Provide the [X, Y] coordinate of the cell's center where the given text is located.  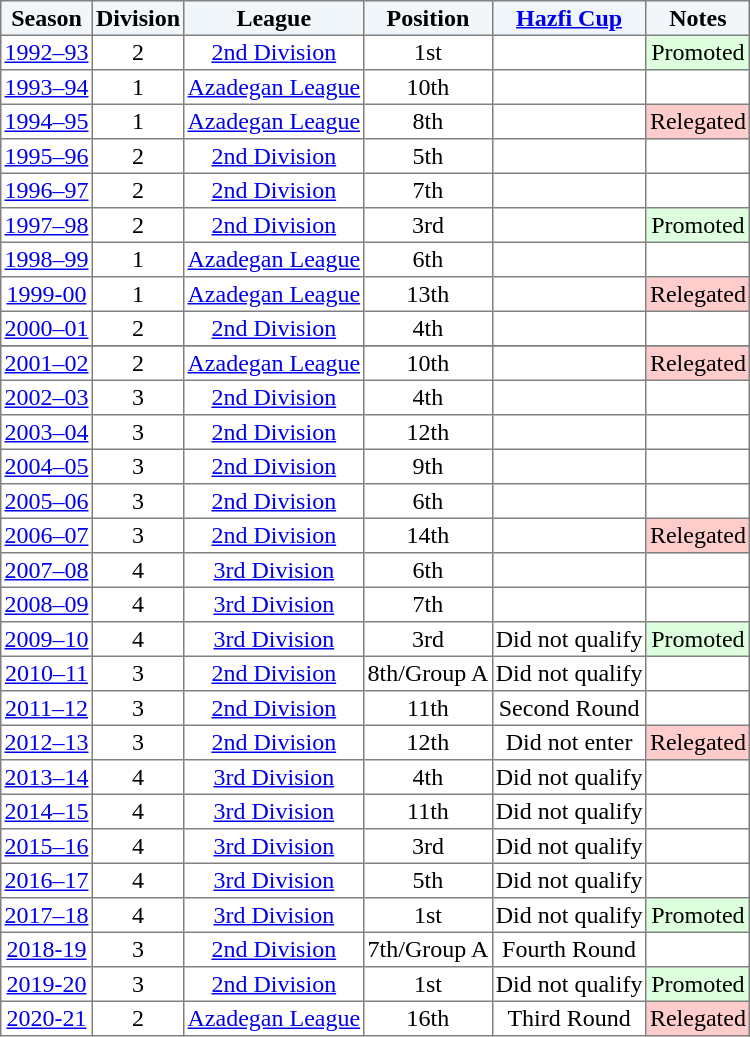
Division [138, 18]
2020-21 [47, 1018]
2015–16 [47, 846]
Did not enter [569, 742]
1994–95 [47, 121]
1996–97 [47, 190]
1997–98 [47, 225]
2005–06 [47, 501]
2003–04 [47, 432]
2007–08 [47, 570]
1999-00 [47, 294]
1992–93 [47, 52]
2014–15 [47, 811]
8th [428, 121]
2013–14 [47, 777]
2019-20 [47, 984]
2012–13 [47, 742]
2016–17 [47, 880]
2011–12 [47, 708]
2010–11 [47, 673]
16th [428, 1018]
League [274, 18]
2002–03 [47, 397]
Position [428, 18]
1993–94 [47, 87]
Second Round [569, 708]
Season [47, 18]
9th [428, 466]
1998–99 [47, 259]
2018-19 [47, 949]
1995–96 [47, 156]
2006–07 [47, 535]
Fourth Round [569, 949]
2008–09 [47, 604]
2001–02 [47, 363]
7th/Group A [428, 949]
13th [428, 294]
2000–01 [47, 328]
Notes [698, 18]
2004–05 [47, 466]
14th [428, 535]
2009–10 [47, 639]
8th/Group A [428, 673]
Hazfi Cup [569, 18]
Third Round [569, 1018]
2017–18 [47, 915]
